Determine the [x, y] coordinate at the center of the cell enclosing the given text.  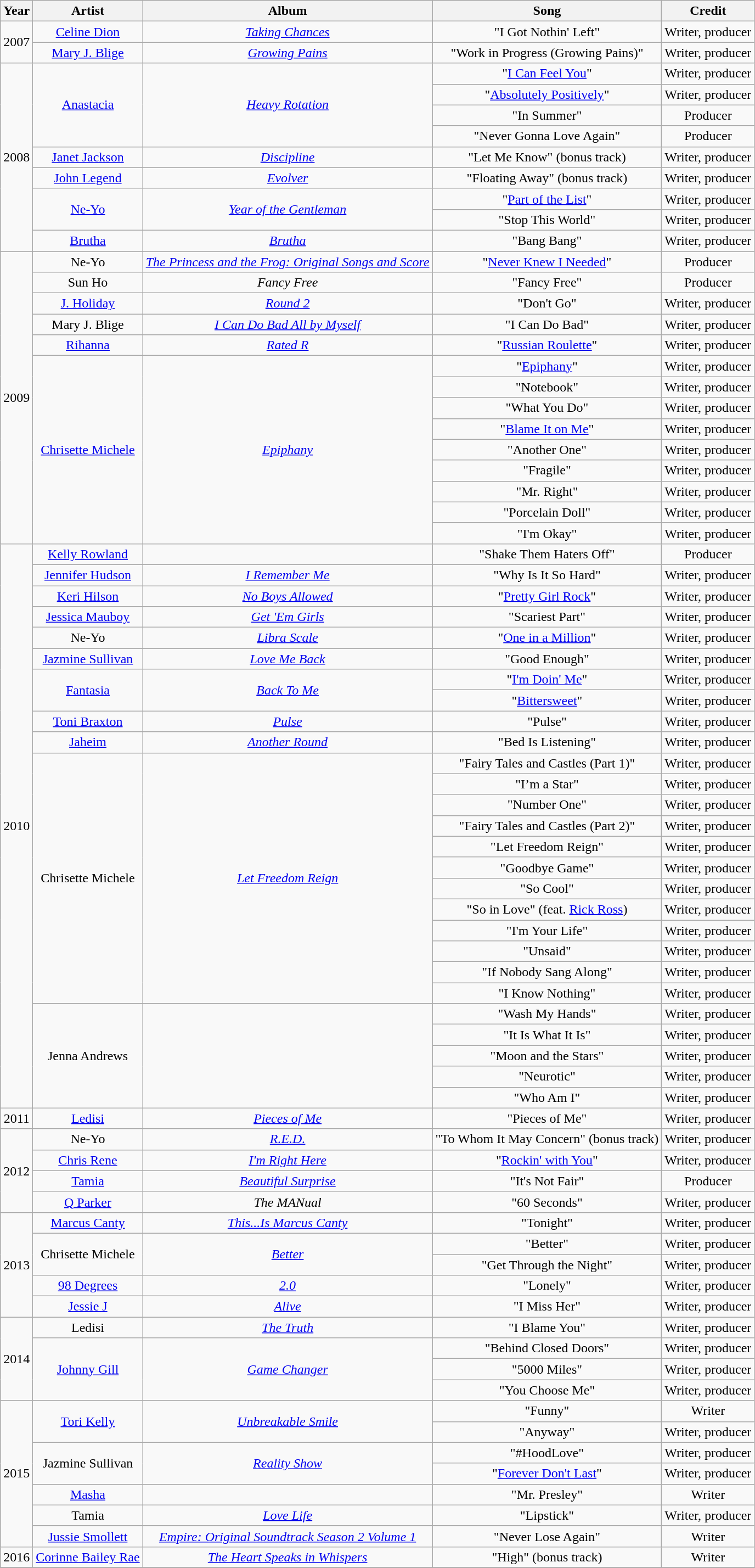
2008 [16, 157]
"Forever Don't Last" [547, 1474]
Song [547, 11]
The Truth [288, 1328]
John Legend [88, 178]
"Floating Away" (bonus track) [547, 178]
"Part of the List" [547, 199]
Libra Scale [288, 638]
"It's Not Fair" [547, 1181]
"Moon and the Stars" [547, 1056]
"Lonely" [547, 1286]
"Never Lose Again" [547, 1536]
"Better" [547, 1244]
Fancy Free [288, 283]
"I Blame You" [547, 1328]
"Never Gonna Love Again" [547, 136]
Celine Dion [88, 32]
"Scariest Part" [547, 617]
2010 [16, 826]
Toni Braxton [88, 721]
"I’m a Star" [547, 784]
"Anyway" [547, 1432]
Growing Pains [288, 53]
"To Whom It May Concern" (bonus track) [547, 1139]
"Funny" [547, 1411]
"Goodbye Game" [547, 867]
"Fairy Tales and Castles (Part 1)" [547, 763]
Sun Ho [88, 283]
"Work in Progress (Growing Pains)" [547, 53]
The Princess and the Frog: Original Songs and Score [288, 262]
"Pulse" [547, 721]
"Neurotic" [547, 1077]
Round 2 [288, 304]
Unbreakable Smile [288, 1421]
Pulse [288, 721]
Let Freedom Reign [288, 878]
Epiphany [288, 450]
2.0 [288, 1286]
"If Nobody Sang Along" [547, 972]
Anastacia [88, 105]
"Mr. Right" [547, 491]
"Notebook" [547, 387]
2009 [16, 397]
"In Summer" [547, 115]
2011 [16, 1118]
Janet Jackson [88, 157]
Jaheim [88, 742]
Empire: Original Soundtrack Season 2 Volume 1 [288, 1536]
Masha [88, 1494]
"Shake Them Haters Off" [547, 554]
J. Holiday [88, 304]
"Wash My Hands" [547, 1014]
"One in a Million" [547, 638]
No Boys Allowed [288, 596]
Better [288, 1254]
This...Is Marcus Canty [288, 1223]
"60 Seconds" [547, 1202]
The Heart Speaks in Whispers [288, 1557]
Taking Chances [288, 32]
"Get Through the Night" [547, 1264]
Album [288, 11]
Corinne Bailey Rae [88, 1557]
I Remember Me [288, 575]
Alive [288, 1307]
Jessica Mauboy [88, 617]
"I'm Your Life" [547, 931]
Rated R [288, 345]
Another Round [288, 742]
2014 [16, 1359]
98 Degrees [88, 1286]
"I Can Feel You" [547, 74]
"So in Love" (feat. Rick Ross) [547, 909]
Discipline [288, 157]
I Can Do Bad All by Myself [288, 324]
"Number One" [547, 805]
Love Me Back [288, 659]
"Stop This World" [547, 220]
Heavy Rotation [288, 105]
"High" (bonus track) [547, 1557]
"Let Freedom Reign" [547, 847]
"Porcelain Doll" [547, 512]
Artist [88, 11]
"You Choose Me" [547, 1390]
Q Parker [88, 1202]
2013 [16, 1264]
"I Know Nothing" [547, 993]
2015 [16, 1474]
Get 'Em Girls [288, 617]
The MANual [288, 1202]
"Who Am I" [547, 1097]
Reality Show [288, 1463]
"Let Me Know" (bonus track) [547, 157]
Game Changer [288, 1369]
"Epiphany" [547, 366]
Back To Me [288, 690]
"Fragile" [547, 471]
"Mr. Presley" [547, 1494]
Kelly Rowland [88, 554]
"Never Knew I Needed" [547, 262]
Evolver [288, 178]
"Good Enough" [547, 659]
Love Life [288, 1515]
Jessie J [88, 1307]
"It Is What It Is" [547, 1035]
"Fairy Tales and Castles (Part 2)" [547, 826]
"I Got Nothin' Left" [547, 32]
Jussie Smollett [88, 1536]
"Lipstick" [547, 1515]
"I'm Doin' Me" [547, 680]
"So Cool" [547, 888]
"Bittersweet" [547, 701]
Year of the Gentleman [288, 209]
"I Can Do Bad" [547, 324]
Fantasia [88, 690]
Johnny Gill [88, 1369]
Rihanna [88, 345]
Chris Rene [88, 1160]
"Another One" [547, 450]
2012 [16, 1171]
"Tonight" [547, 1223]
"Bang Bang" [547, 240]
Marcus Canty [88, 1223]
"What You Do" [547, 408]
"Fancy Free" [547, 283]
2007 [16, 42]
"Behind Closed Doors" [547, 1348]
"I Miss Her" [547, 1307]
"Rockin' with You" [547, 1160]
Credit [708, 11]
R.E.D. [288, 1139]
"Pieces of Me" [547, 1118]
"Bed Is Listening" [547, 742]
Jenna Andrews [88, 1056]
"Unsaid" [547, 951]
Pieces of Me [288, 1118]
"I'm Okay" [547, 533]
Beautiful Surprise [288, 1181]
Tori Kelly [88, 1421]
"Russian Roulette" [547, 345]
Year [16, 11]
"Blame It on Me" [547, 429]
"Don't Go" [547, 304]
"#HoodLove" [547, 1453]
I'm Right Here [288, 1160]
2016 [16, 1557]
Jennifer Hudson [88, 575]
"5000 Miles" [547, 1369]
Keri Hilson [88, 596]
"Pretty Girl Rock" [547, 596]
"Absolutely Positively" [547, 94]
"Why Is It So Hard" [547, 575]
